Detect which cell encompasses the target text, then output its [x, y] center coordinate. 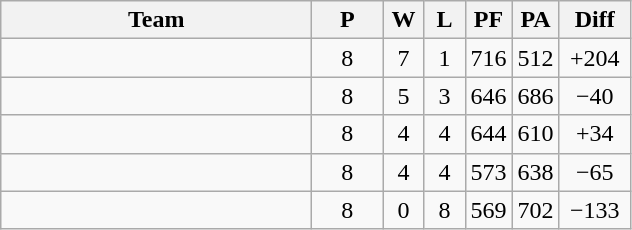
702 [536, 210]
7 [404, 58]
−40 [594, 96]
−65 [594, 172]
P [348, 20]
610 [536, 134]
638 [536, 172]
−133 [594, 210]
Diff [594, 20]
0 [404, 210]
L [444, 20]
PA [536, 20]
512 [536, 58]
686 [536, 96]
5 [404, 96]
573 [488, 172]
569 [488, 210]
1 [444, 58]
W [404, 20]
PF [488, 20]
3 [444, 96]
Team [156, 20]
+34 [594, 134]
716 [488, 58]
644 [488, 134]
646 [488, 96]
+204 [594, 58]
